For the text-containing cell, return its midpoint in (X, Y) coordinate format. 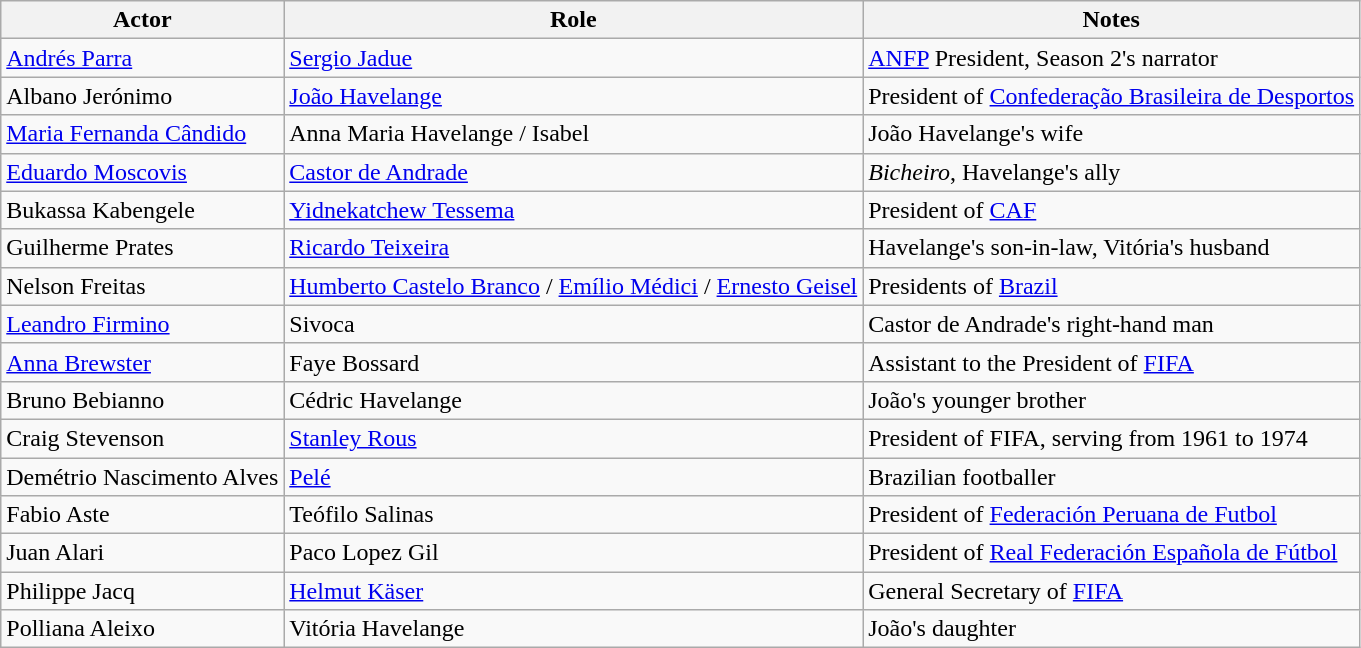
João's younger brother (1112, 400)
Ricardo Teixeira (574, 248)
Helmut Käser (574, 591)
President of Real Federación Española de Fútbol (1112, 553)
Maria Fernanda Cândido (142, 134)
Faye Bossard (574, 362)
Castor de Andrade (574, 172)
Albano Jerónimo (142, 96)
Fabio Aste (142, 515)
Sivoca (574, 324)
President of Confederação Brasileira de Desportos (1112, 96)
Notes (1112, 20)
Eduardo Moscovis (142, 172)
Teófilo Salinas (574, 515)
Nelson Freitas (142, 286)
President of CAF (1112, 210)
General Secretary of FIFA (1112, 591)
João Havelange's wife (1112, 134)
President of Federación Peruana de Futbol (1112, 515)
Sergio Jadue (574, 58)
João's daughter (1112, 629)
Andrés Parra (142, 58)
Havelange's son-in-law, Vitória's husband (1112, 248)
President of FIFA, serving from 1961 to 1974 (1112, 438)
Cédric Havelange (574, 400)
Paco Lopez Gil (574, 553)
Role (574, 20)
Anna Maria Havelange / Isabel (574, 134)
Pelé (574, 477)
Bukassa Kabengele (142, 210)
Guilherme Prates (142, 248)
Assistant to the President of FIFA (1112, 362)
Castor de Andrade's right-hand man (1112, 324)
Yidnekatchew Tessema (574, 210)
Demétrio Nascimento Alves (142, 477)
Juan Alari (142, 553)
Anna Brewster (142, 362)
Philippe Jacq (142, 591)
ANFP President, Season 2's narrator (1112, 58)
Humberto Castelo Branco / Emílio Médici / Ernesto Geisel (574, 286)
Polliana Aleixo (142, 629)
Brazilian footballer (1112, 477)
João Havelange (574, 96)
Presidents of Brazil (1112, 286)
Leandro Firmino (142, 324)
Actor (142, 20)
Stanley Rous (574, 438)
Bicheiro, Havelange's ally (1112, 172)
Vitória Havelange (574, 629)
Craig Stevenson (142, 438)
Bruno Bebianno (142, 400)
